Provide the (x, y) coordinate of the cell's center where the given text is located.  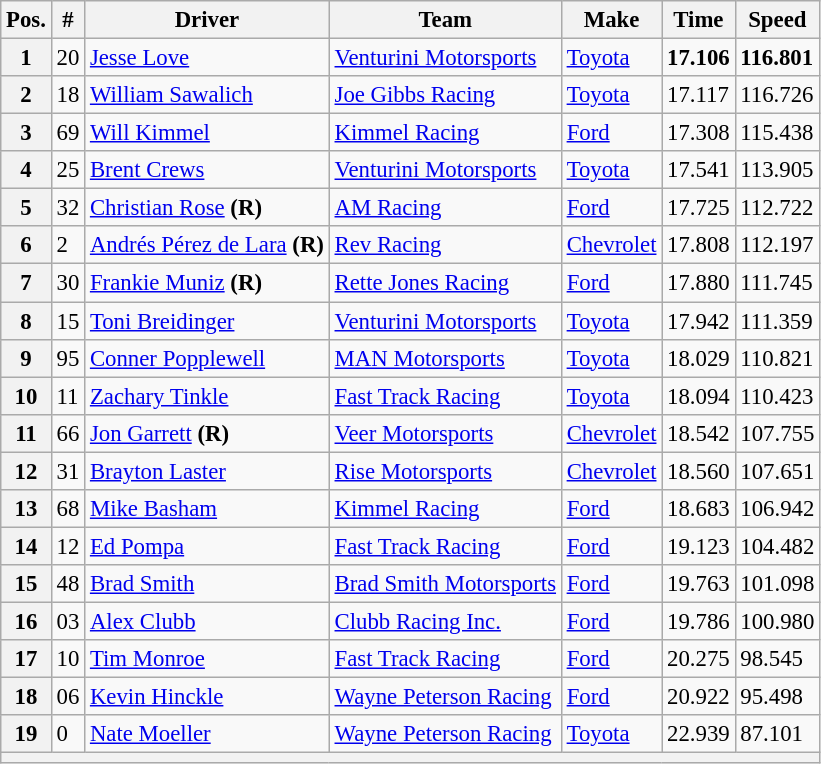
18.029 (698, 358)
18.683 (698, 509)
Rette Jones Racing (445, 283)
3 (26, 133)
7 (26, 283)
113.905 (778, 170)
20 (68, 58)
19.763 (698, 584)
17.308 (698, 133)
68 (68, 509)
32 (68, 208)
17.880 (698, 283)
Team (445, 20)
Tim Monroe (208, 659)
06 (68, 697)
Brayton Laster (208, 471)
107.755 (778, 433)
110.423 (778, 396)
17.942 (698, 321)
Conner Popplewell (208, 358)
18.094 (698, 396)
115.438 (778, 133)
5 (26, 208)
Rise Motorsports (445, 471)
98.545 (778, 659)
104.482 (778, 546)
Alex Clubb (208, 621)
Andrés Pérez de Lara (R) (208, 245)
101.098 (778, 584)
66 (68, 433)
Zachary Tinkle (208, 396)
112.722 (778, 208)
13 (26, 509)
0 (68, 734)
22.939 (698, 734)
Kevin Hinckle (208, 697)
4 (26, 170)
Speed (778, 20)
17.541 (698, 170)
Jesse Love (208, 58)
17.808 (698, 245)
95.498 (778, 697)
111.359 (778, 321)
18.560 (698, 471)
17.117 (698, 95)
100.980 (778, 621)
6 (26, 245)
110.821 (778, 358)
Joe Gibbs Racing (445, 95)
31 (68, 471)
116.726 (778, 95)
20.275 (698, 659)
17 (26, 659)
20.922 (698, 697)
Brad Smith (208, 584)
# (68, 20)
William Sawalich (208, 95)
1 (26, 58)
AM Racing (445, 208)
Make (611, 20)
Veer Motorsports (445, 433)
Brent Crews (208, 170)
Time (698, 20)
18.542 (698, 433)
Toni Breidinger (208, 321)
116.801 (778, 58)
Christian Rose (R) (208, 208)
106.942 (778, 509)
17.106 (698, 58)
Brad Smith Motorsports (445, 584)
Frankie Muniz (R) (208, 283)
19.123 (698, 546)
16 (26, 621)
Rev Racing (445, 245)
95 (68, 358)
Driver (208, 20)
111.745 (778, 283)
17.725 (698, 208)
87.101 (778, 734)
107.651 (778, 471)
19.786 (698, 621)
19 (26, 734)
Will Kimmel (208, 133)
Ed Pompa (208, 546)
MAN Motorsports (445, 358)
25 (68, 170)
8 (26, 321)
Jon Garrett (R) (208, 433)
14 (26, 546)
03 (68, 621)
Clubb Racing Inc. (445, 621)
Pos. (26, 20)
48 (68, 584)
Mike Basham (208, 509)
30 (68, 283)
112.197 (778, 245)
9 (26, 358)
Nate Moeller (208, 734)
69 (68, 133)
